From the cell containing the given text, extract its center point as [X, Y] coordinate. 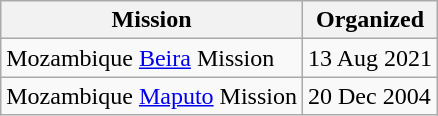
20 Dec 2004 [370, 96]
Mission [152, 20]
Mozambique Beira Mission [152, 58]
13 Aug 2021 [370, 58]
Mozambique Maputo Mission [152, 96]
Organized [370, 20]
